Output the [x, y] coordinate of the center of the cell containing the given text.  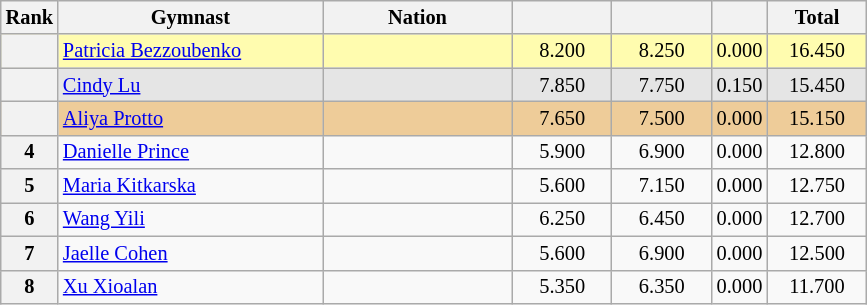
Gymnast [190, 17]
8.200 [562, 51]
7.750 [662, 85]
7 [30, 253]
12.700 [817, 219]
6.450 [662, 219]
0.150 [740, 85]
15.150 [817, 118]
5.350 [562, 287]
Aliya Protto [190, 118]
6 [30, 219]
Jaelle Cohen [190, 253]
6.350 [662, 287]
Wang Yili [190, 219]
7.850 [562, 85]
Danielle Prince [190, 152]
7.650 [562, 118]
5.900 [562, 152]
7.150 [662, 186]
12.800 [817, 152]
15.450 [817, 85]
Patricia Bezzoubenko [190, 51]
6.250 [562, 219]
8 [30, 287]
5 [30, 186]
Total [817, 17]
12.500 [817, 253]
16.450 [817, 51]
Xu Xioalan [190, 287]
Maria Kitkarska [190, 186]
Nation [418, 17]
7.500 [662, 118]
11.700 [817, 287]
Rank [30, 17]
12.750 [817, 186]
4 [30, 152]
Cindy Lu [190, 85]
8.250 [662, 51]
